Detect which cell encompasses the target text, then output its [X, Y] center coordinate. 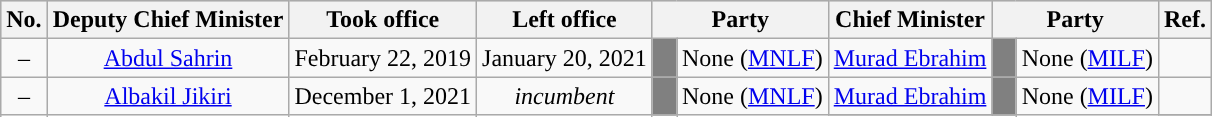
Left office [565, 20]
February 22, 2019 [383, 58]
No. [24, 20]
Deputy Chief Minister [168, 20]
Chief Minister [910, 20]
January 20, 2021 [565, 58]
December 1, 2021 [383, 96]
Abdul Sahrin [168, 58]
incumbent [565, 96]
Ref. [1184, 20]
Took office [383, 20]
Albakil Jikiri [168, 96]
